Capture the cell that displays the provided text and extract its [X, Y] central coordinate. 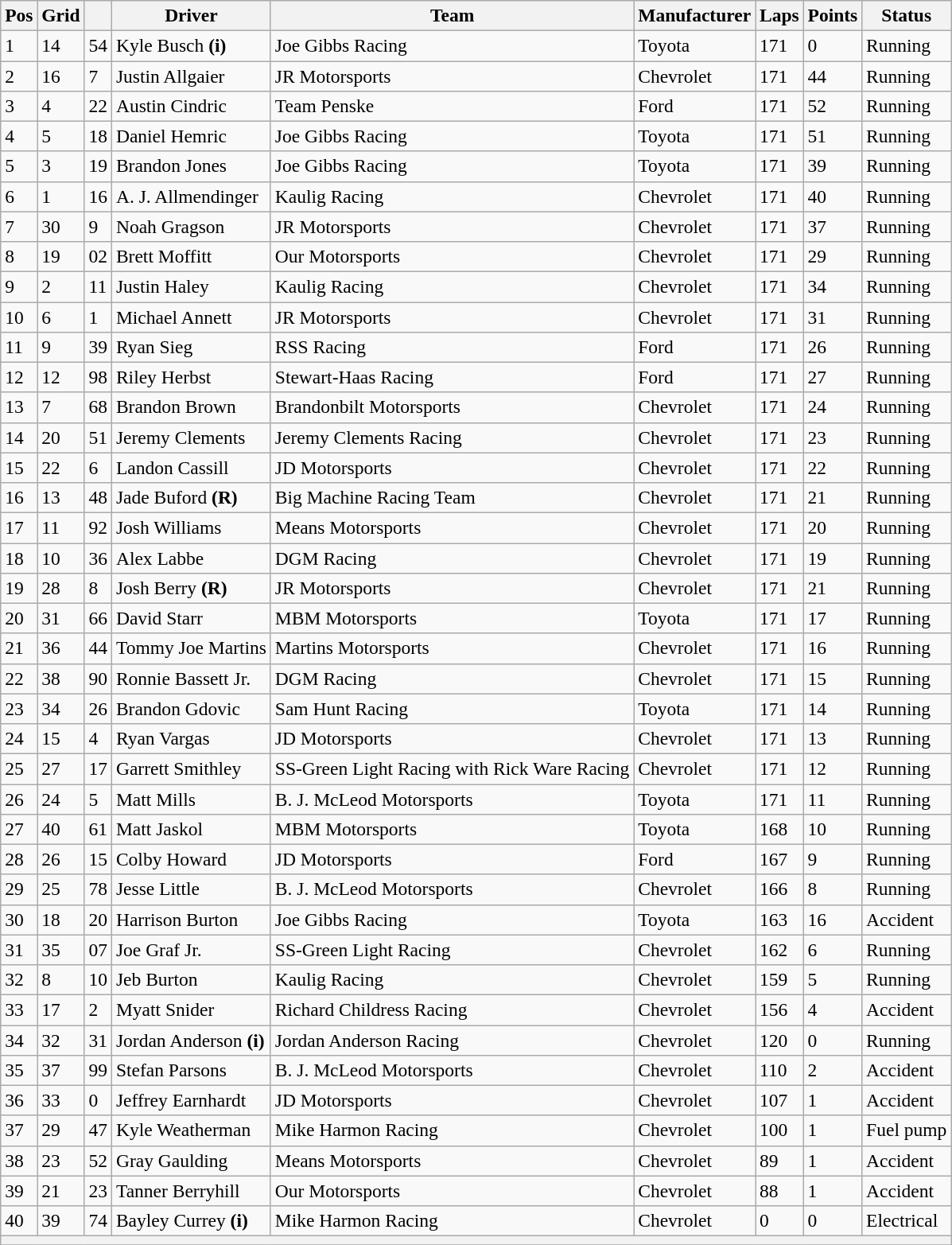
Team Penske [452, 106]
Austin Cindric [191, 106]
Grid [60, 15]
Ryan Vargas [191, 738]
Bayley Currey (i) [191, 1220]
Fuel pump [907, 1130]
166 [779, 889]
Riley Herbst [191, 377]
100 [779, 1130]
74 [98, 1220]
SS-Green Light Racing [452, 950]
Colby Howard [191, 859]
88 [779, 1191]
Electrical [907, 1220]
Matt Mills [191, 799]
61 [98, 829]
Garrett Smithley [191, 768]
110 [779, 1070]
SS-Green Light Racing with Rick Ware Racing [452, 768]
Myatt Snider [191, 1010]
Joe Graf Jr. [191, 950]
Jade Buford (R) [191, 497]
RSS Racing [452, 347]
Michael Annett [191, 317]
Ryan Sieg [191, 347]
Manufacturer [695, 15]
Alex Labbe [191, 558]
07 [98, 950]
Matt Jaskol [191, 829]
168 [779, 829]
47 [98, 1130]
Tommy Joe Martins [191, 648]
Team [452, 15]
David Starr [191, 618]
120 [779, 1040]
98 [98, 377]
02 [98, 256]
Jordan Anderson Racing [452, 1040]
Kyle Busch (i) [191, 45]
Richard Childress Racing [452, 1010]
Harrison Burton [191, 920]
Brett Moffitt [191, 256]
90 [98, 679]
Tanner Berryhill [191, 1191]
Brandon Gdovic [191, 709]
Justin Haley [191, 286]
Jordan Anderson (i) [191, 1040]
68 [98, 407]
Stewart-Haas Racing [452, 377]
Noah Gragson [191, 227]
78 [98, 889]
Brandonbilt Motorsports [452, 407]
Pos [19, 15]
89 [779, 1161]
Sam Hunt Racing [452, 709]
Stefan Parsons [191, 1070]
Jeremy Clements Racing [452, 438]
48 [98, 497]
Josh Williams [191, 527]
163 [779, 920]
Gray Gaulding [191, 1161]
162 [779, 950]
Landon Cassill [191, 468]
Points [833, 15]
Brandon Brown [191, 407]
Laps [779, 15]
Josh Berry (R) [191, 588]
Jesse Little [191, 889]
Brandon Jones [191, 166]
167 [779, 859]
Driver [191, 15]
Kyle Weatherman [191, 1130]
Ronnie Bassett Jr. [191, 679]
99 [98, 1070]
Justin Allgaier [191, 76]
Big Machine Racing Team [452, 497]
Jeremy Clements [191, 438]
92 [98, 527]
Jeffrey Earnhardt [191, 1100]
156 [779, 1010]
66 [98, 618]
54 [98, 45]
107 [779, 1100]
A. J. Allmendinger [191, 196]
Status [907, 15]
Daniel Hemric [191, 136]
159 [779, 979]
Jeb Burton [191, 979]
Martins Motorsports [452, 648]
